Scan for the cell matching the given text and deliver its (X, Y) coordinate at center. 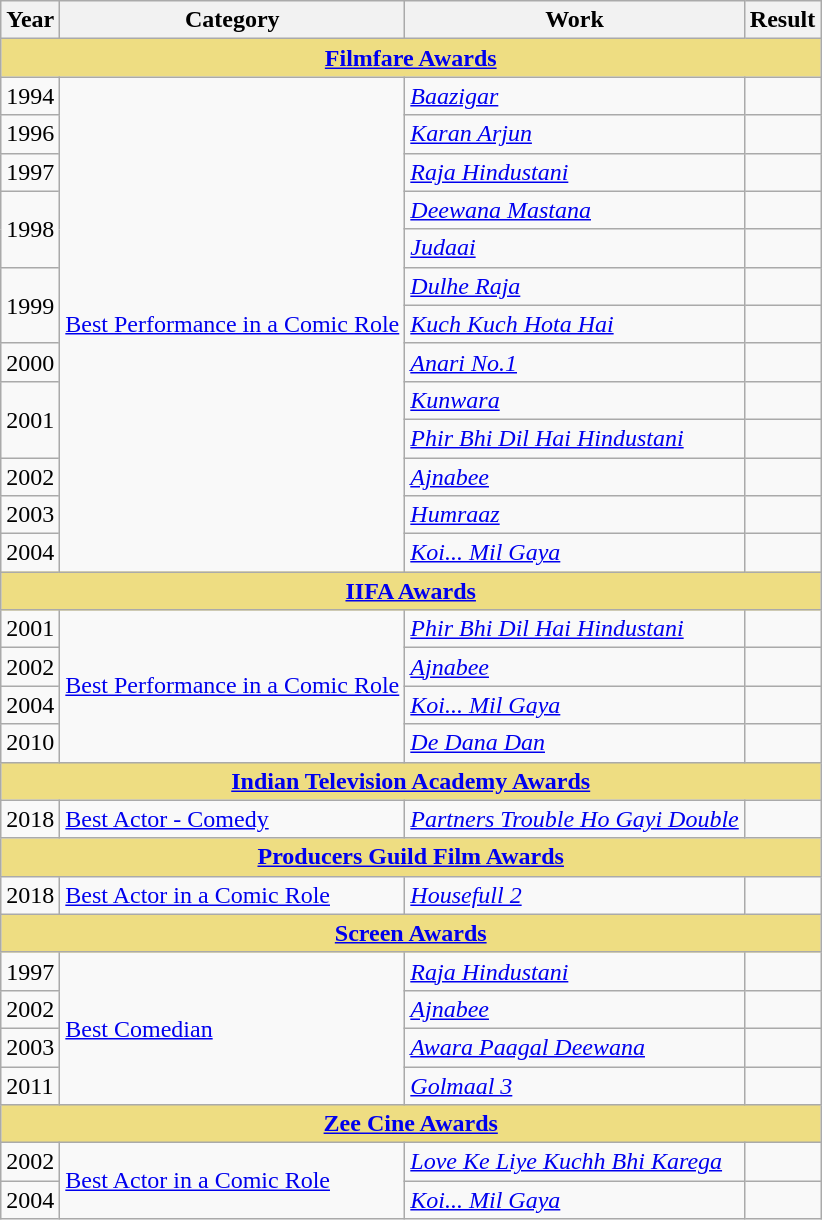
Filmfare Awards (411, 58)
Dulhe Raja (574, 286)
Golmaal 3 (574, 1085)
Work (574, 20)
Humraaz (574, 515)
1994 (30, 96)
Partners Trouble Ho Gayi Double (574, 819)
Screen Awards (411, 933)
Best Actor - Comedy (232, 819)
2011 (30, 1085)
Kunwara (574, 400)
2000 (30, 362)
Result (782, 20)
Kuch Kuch Hota Hai (574, 324)
Judaai (574, 248)
Love Ke Liye Kuchh Bhi Karega (574, 1162)
Best Comedian (232, 1028)
Deewana Mastana (574, 210)
Housefull 2 (574, 895)
Indian Television Academy Awards (411, 781)
2010 (30, 743)
IIFA Awards (411, 591)
1998 (30, 229)
De Dana Dan (574, 743)
1996 (30, 134)
Baazigar (574, 96)
Zee Cine Awards (411, 1124)
Karan Arjun (574, 134)
Category (232, 20)
Year (30, 20)
1999 (30, 305)
Producers Guild Film Awards (411, 857)
Awara Paagal Deewana (574, 1047)
Anari No.1 (574, 362)
